Find where the given text appears and provide that cell's center as (X, Y) coordinate. 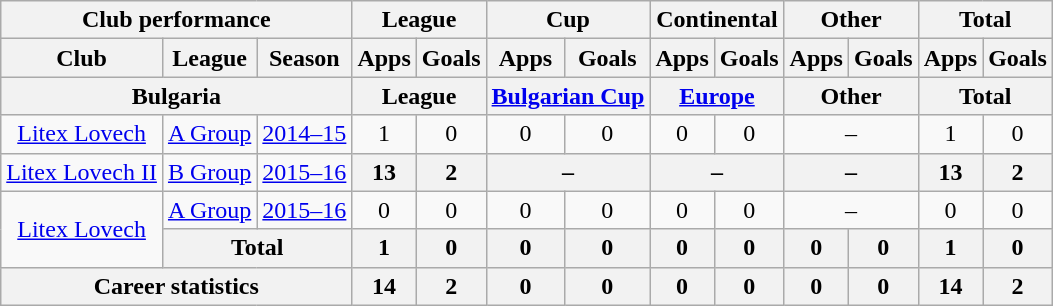
Bulgarian Cup (568, 96)
Career statistics (176, 286)
Europe (717, 96)
Cup (568, 20)
B Group (209, 172)
Bulgaria (176, 96)
Club (82, 58)
2014–15 (304, 134)
Continental (717, 20)
Season (304, 58)
Club performance (176, 20)
Litex Lovech II (82, 172)
